Output the (X, Y) coordinate of the center of the cell containing the given text.  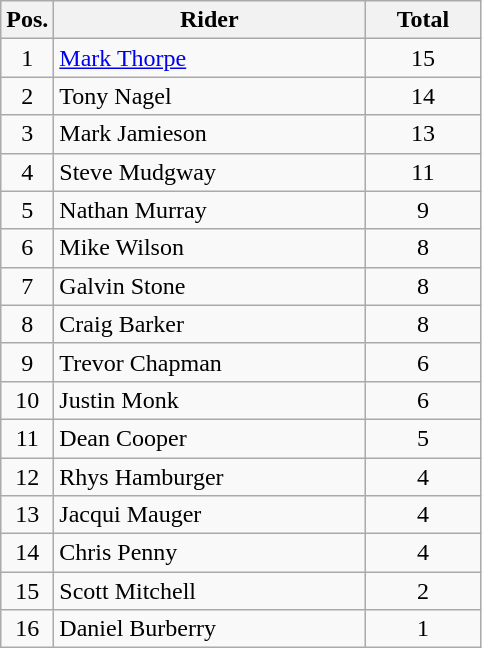
Scott Mitchell (210, 591)
Mark Thorpe (210, 58)
Rhys Hamburger (210, 477)
Total (423, 20)
Jacqui Mauger (210, 515)
Nathan Murray (210, 210)
Rider (210, 20)
Trevor Chapman (210, 362)
Galvin Stone (210, 286)
Mark Jamieson (210, 134)
16 (28, 629)
Steve Mudgway (210, 172)
Chris Penny (210, 553)
12 (28, 477)
Mike Wilson (210, 248)
3 (28, 134)
Daniel Burberry (210, 629)
7 (28, 286)
Justin Monk (210, 400)
Tony Nagel (210, 96)
Dean Cooper (210, 438)
Craig Barker (210, 324)
Pos. (28, 20)
10 (28, 400)
